Search for the cell housing the specified text and yield its [x, y] center coordinate. 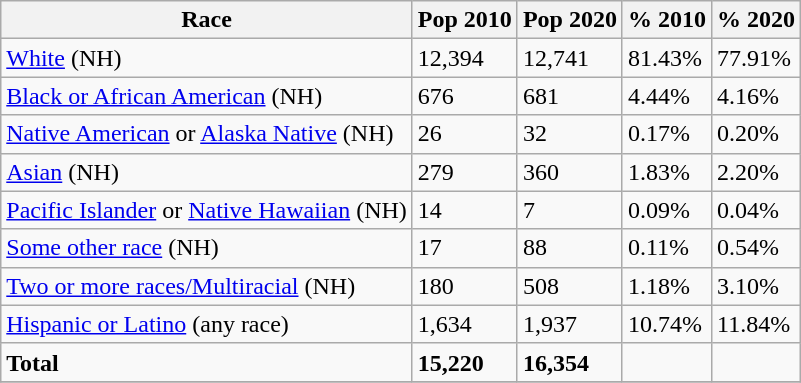
11.84% [756, 324]
Asian (NH) [207, 172]
0.20% [756, 134]
% 2010 [666, 20]
10.74% [666, 324]
77.91% [756, 58]
681 [570, 96]
Two or more races/Multiracial (NH) [207, 286]
279 [464, 172]
15,220 [464, 362]
Some other race (NH) [207, 248]
0.11% [666, 248]
0.54% [756, 248]
Hispanic or Latino (any race) [207, 324]
81.43% [666, 58]
White (NH) [207, 58]
Pacific Islander or Native Hawaiian (NH) [207, 210]
14 [464, 210]
Pop 2020 [570, 20]
12,394 [464, 58]
Native American or Alaska Native (NH) [207, 134]
3.10% [756, 286]
26 [464, 134]
12,741 [570, 58]
Race [207, 20]
676 [464, 96]
% 2020 [756, 20]
0.04% [756, 210]
88 [570, 248]
360 [570, 172]
508 [570, 286]
1,634 [464, 324]
2.20% [756, 172]
4.16% [756, 96]
1.18% [666, 286]
Total [207, 362]
Pop 2010 [464, 20]
17 [464, 248]
Black or African American (NH) [207, 96]
0.09% [666, 210]
0.17% [666, 134]
16,354 [570, 362]
7 [570, 210]
32 [570, 134]
1,937 [570, 324]
4.44% [666, 96]
180 [464, 286]
1.83% [666, 172]
